Return [X, Y] of the center of cell containing provided text 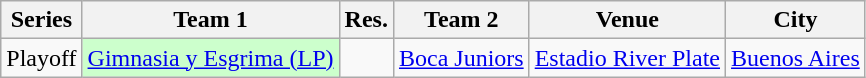
Boca Juniors [461, 58]
City [796, 20]
Estadio River Plate [627, 58]
Venue [627, 20]
Team 1 [210, 20]
Team 2 [461, 20]
Series [42, 20]
Gimnasia y Esgrima (LP) [210, 58]
Buenos Aires [796, 58]
Res. [366, 20]
Playoff [42, 58]
